Capture the cell that displays the provided text and extract its [X, Y] central coordinate. 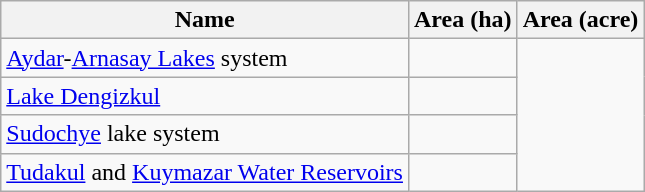
Area (ha) [462, 20]
Name [205, 20]
Sudochye lake system [205, 134]
Lake Dengizkul [205, 96]
Tudakul and Kuymazar Water Reservoirs [205, 172]
Aydar-Arnasay Lakes system [205, 58]
Area (acre) [580, 20]
